Identify which cell holds the provided text, then report its (x, y) central coordinate. 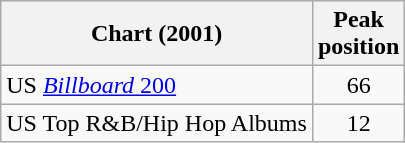
Peakposition (358, 34)
Chart (2001) (157, 34)
12 (358, 123)
US Billboard 200 (157, 85)
66 (358, 85)
US Top R&B/Hip Hop Albums (157, 123)
